Determine the [x, y] coordinate at the center of the cell enclosing the given text.  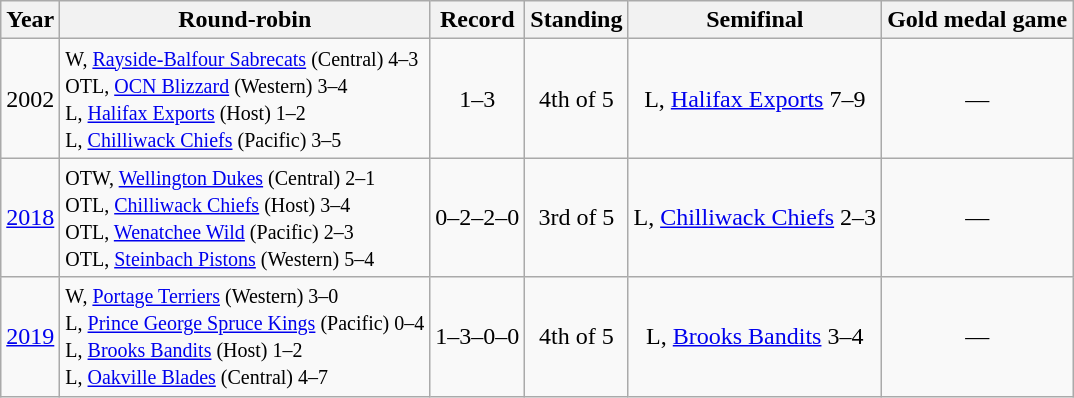
2002 [30, 98]
W, Portage Terriers (Western) 3–0L, Prince George Spruce Kings (Pacific) 0–4L, Brooks Bandits (Host) 1–2L, Oakville Blades (Central) 4–7 [245, 336]
W, Rayside-Balfour Sabrecats (Central) 4–3OTL, OCN Blizzard (Western) 3–4L, Halifax Exports (Host) 1–2L, Chilliwack Chiefs (Pacific) 3–5 [245, 98]
OTW, Wellington Dukes (Central) 2–1OTL, Chilliwack Chiefs (Host) 3–4OTL, Wenatchee Wild (Pacific) 2–3OTL, Steinbach Pistons (Western) 5–4 [245, 218]
Standing [576, 20]
L, Brooks Bandits 3–4 [755, 336]
L, Chilliwack Chiefs 2–3 [755, 218]
2019 [30, 336]
Round-robin [245, 20]
1–3–0–0 [478, 336]
Year [30, 20]
L, Halifax Exports 7–9 [755, 98]
Record [478, 20]
3rd of 5 [576, 218]
Gold medal game [978, 20]
Semifinal [755, 20]
1–3 [478, 98]
2018 [30, 218]
0–2–2–0 [478, 218]
